Find where the given text appears and provide that cell's center as [X, Y] coordinate. 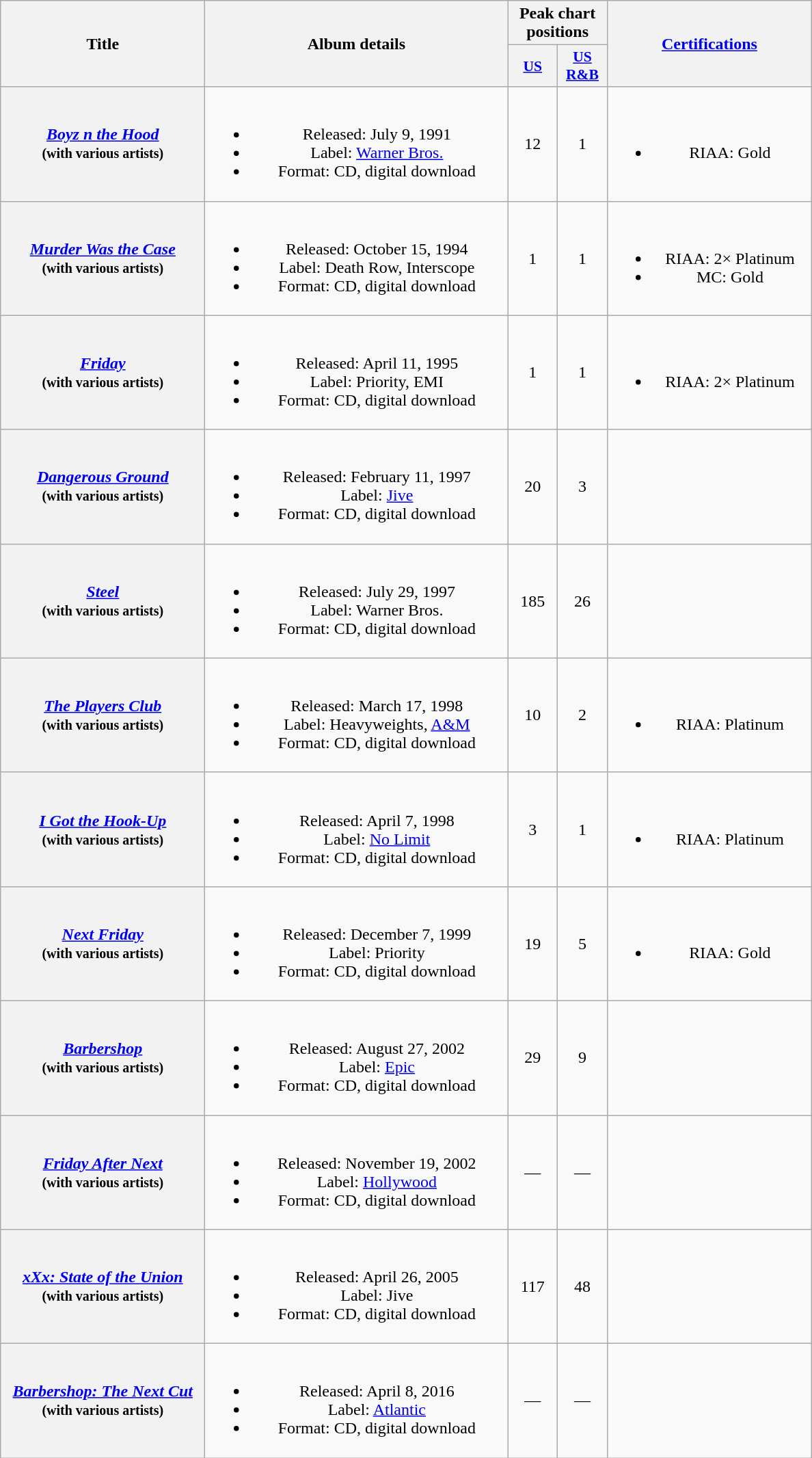
Released: April 26, 2005Label: JiveFormat: CD, digital download [357, 1287]
Released: December 7, 1999Label: PriorityFormat: CD, digital download [357, 944]
The Players Club(with various artists) [103, 715]
I Got the Hook-Up(with various artists) [103, 829]
Peak chart positions [558, 23]
Boyz n the Hood(with various artists) [103, 144]
5 [582, 944]
Released: August 27, 2002Label: EpicFormat: CD, digital download [357, 1057]
Certifications [709, 44]
Released: July 9, 1991Label: Warner Bros.Format: CD, digital download [357, 144]
2 [582, 715]
Released: April 11, 1995Label: Priority, EMIFormat: CD, digital download [357, 372]
29 [533, 1057]
Released: November 19, 2002Label: HollywoodFormat: CD, digital download [357, 1172]
10 [533, 715]
185 [533, 600]
26 [582, 600]
Steel(with various artists) [103, 600]
RIAA: 2× Platinum [709, 372]
Murder Was the Case(with various artists) [103, 259]
117 [533, 1287]
Released: April 7, 1998Label: No LimitFormat: CD, digital download [357, 829]
Barbershop(with various artists) [103, 1057]
Released: February 11, 1997Label: JiveFormat: CD, digital download [357, 487]
20 [533, 487]
Next Friday(with various artists) [103, 944]
Dangerous Ground(with various artists) [103, 487]
19 [533, 944]
Friday After Next(with various artists) [103, 1172]
48 [582, 1287]
Released: April 8, 2016Label: AtlanticFormat: CD, digital download [357, 1401]
Album details [357, 44]
RIAA: 2× PlatinumMC: Gold [709, 259]
Friday(with various artists) [103, 372]
Title [103, 44]
US [533, 66]
9 [582, 1057]
xXx: State of the Union(with various artists) [103, 1287]
Released: March 17, 1998Label: Heavyweights, A&MFormat: CD, digital download [357, 715]
USR&B [582, 66]
Released: July 29, 1997Label: Warner Bros.Format: CD, digital download [357, 600]
Barbershop: The Next Cut(with various artists) [103, 1401]
Released: October 15, 1994Label: Death Row, InterscopeFormat: CD, digital download [357, 259]
12 [533, 144]
